Identify which cell holds the provided text, then report its (x, y) central coordinate. 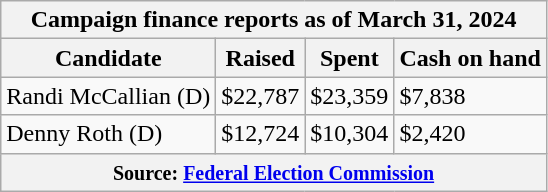
$22,787 (260, 96)
$2,420 (470, 134)
Raised (260, 58)
Source: Federal Election Commission (274, 172)
$23,359 (350, 96)
$7,838 (470, 96)
Spent (350, 58)
Randi McCallian (D) (108, 96)
Denny Roth (D) (108, 134)
Candidate (108, 58)
$10,304 (350, 134)
Cash on hand (470, 58)
$12,724 (260, 134)
Campaign finance reports as of March 31, 2024 (274, 20)
